Output the [x, y] coordinate of the center of the cell containing the given text.  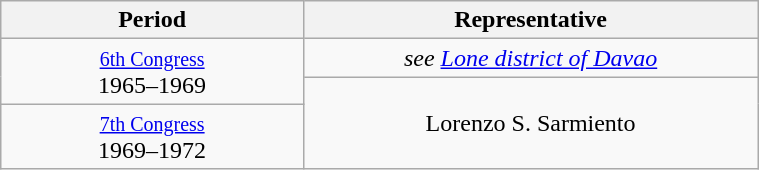
see Lone district of Davao [530, 58]
Lorenzo S. Sarmiento [530, 123]
Representative [530, 20]
Period [152, 20]
6th Congress1965–1969 [152, 72]
7th Congress1969–1972 [152, 136]
